Capture the cell that displays the provided text and extract its (X, Y) central coordinate. 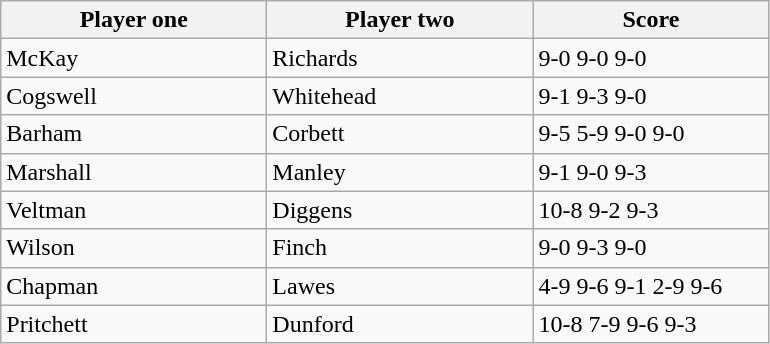
Chapman (134, 286)
Barham (134, 134)
Dunford (400, 324)
Finch (400, 248)
Diggens (400, 210)
Corbett (400, 134)
Lawes (400, 286)
Richards (400, 58)
9-5 5-9 9-0 9-0 (651, 134)
9-1 9-3 9-0 (651, 96)
McKay (134, 58)
9-0 9-0 9-0 (651, 58)
Veltman (134, 210)
Player one (134, 20)
9-0 9-3 9-0 (651, 248)
Marshall (134, 172)
10-8 9-2 9-3 (651, 210)
4-9 9-6 9-1 2-9 9-6 (651, 286)
Pritchett (134, 324)
Player two (400, 20)
Score (651, 20)
10-8 7-9 9-6 9-3 (651, 324)
Cogswell (134, 96)
Whitehead (400, 96)
Manley (400, 172)
Wilson (134, 248)
9-1 9-0 9-3 (651, 172)
